From the cell containing the given text, extract its center point as (x, y) coordinate. 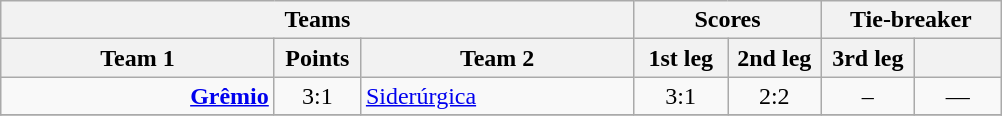
— (958, 96)
1st leg (681, 58)
Team 2 (497, 58)
Siderúrgica (497, 96)
Team 1 (138, 58)
Points (317, 58)
– (868, 96)
2nd leg (775, 58)
Teams (318, 20)
2:2 (775, 96)
Scores (728, 20)
Grêmio (138, 96)
Tie-breaker (911, 20)
3rd leg (868, 58)
